Identify which cell holds the provided text, then report its [x, y] central coordinate. 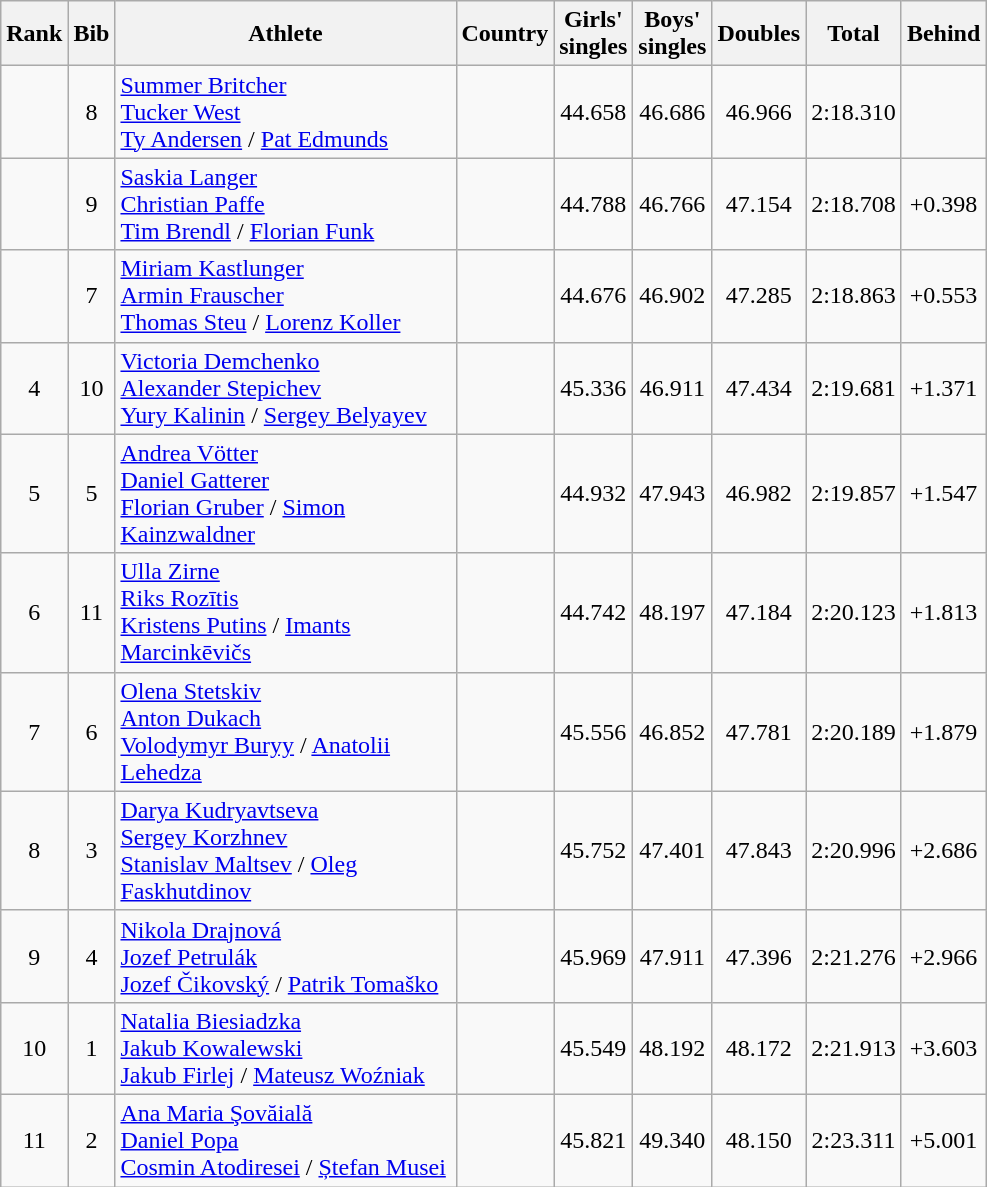
47.781 [759, 732]
+1.371 [943, 388]
47.943 [672, 494]
Nikola DrajnováJozef PetrulákJozef Čikovský / Patrik Tomaško [286, 956]
48.172 [759, 1048]
45.556 [594, 732]
+2.966 [943, 956]
47.396 [759, 956]
2:18.310 [854, 112]
Total [854, 34]
+0.398 [943, 204]
47.184 [759, 612]
Saskia LangerChristian PaffeTim Brendl / Florian Funk [286, 204]
Behind [943, 34]
Doubles [759, 34]
47.285 [759, 296]
46.982 [759, 494]
49.340 [672, 1140]
2:18.863 [854, 296]
2:23.311 [854, 1140]
+1.813 [943, 612]
47.401 [672, 850]
47.843 [759, 850]
1 [92, 1048]
2:20.189 [854, 732]
46.902 [672, 296]
45.549 [594, 1048]
44.658 [594, 112]
Andrea Vötter Daniel GattererFlorian Gruber / Simon Kainzwaldner [286, 494]
+0.553 [943, 296]
Natalia BiesiadzkaJakub KowalewskiJakub Firlej / Mateusz Woźniak [286, 1048]
2:20.996 [854, 850]
44.742 [594, 612]
Country [505, 34]
2:21.913 [854, 1048]
46.766 [672, 204]
44.788 [594, 204]
Ulla ZirneRiks RozītisKristens Putins / Imants Marcinkēvičs [286, 612]
48.192 [672, 1048]
+3.603 [943, 1048]
2:19.681 [854, 388]
Bib [92, 34]
45.969 [594, 956]
47.154 [759, 204]
Boys'singles [672, 34]
47.434 [759, 388]
+1.879 [943, 732]
+5.001 [943, 1140]
Victoria DemchenkoAlexander StepichevYury Kalinin / Sergey Belyayev [286, 388]
2:19.857 [854, 494]
45.821 [594, 1140]
46.686 [672, 112]
2:21.276 [854, 956]
+2.686 [943, 850]
2:20.123 [854, 612]
Miriam KastlungerArmin FrauscherThomas Steu / Lorenz Koller [286, 296]
Summer BritcherTucker WestTy Andersen / Pat Edmunds [286, 112]
48.150 [759, 1140]
Ana Maria ŞovăialăDaniel PopaCosmin Atodiresei / Ștefan Musei [286, 1140]
46.852 [672, 732]
45.336 [594, 388]
44.676 [594, 296]
Athlete [286, 34]
Olena StetskivAnton DukachVolodymyr Buryy / Anatolii Lehedza [286, 732]
2:18.708 [854, 204]
3 [92, 850]
Rank [34, 34]
46.911 [672, 388]
+1.547 [943, 494]
44.932 [594, 494]
47.911 [672, 956]
Darya KudryavtsevaSergey KorzhnevStanislav Maltsev / Oleg Faskhutdinov [286, 850]
Girls'singles [594, 34]
46.966 [759, 112]
48.197 [672, 612]
2 [92, 1140]
45.752 [594, 850]
